Extract the [x, y] coordinate from the center of the cell holding the provided text.  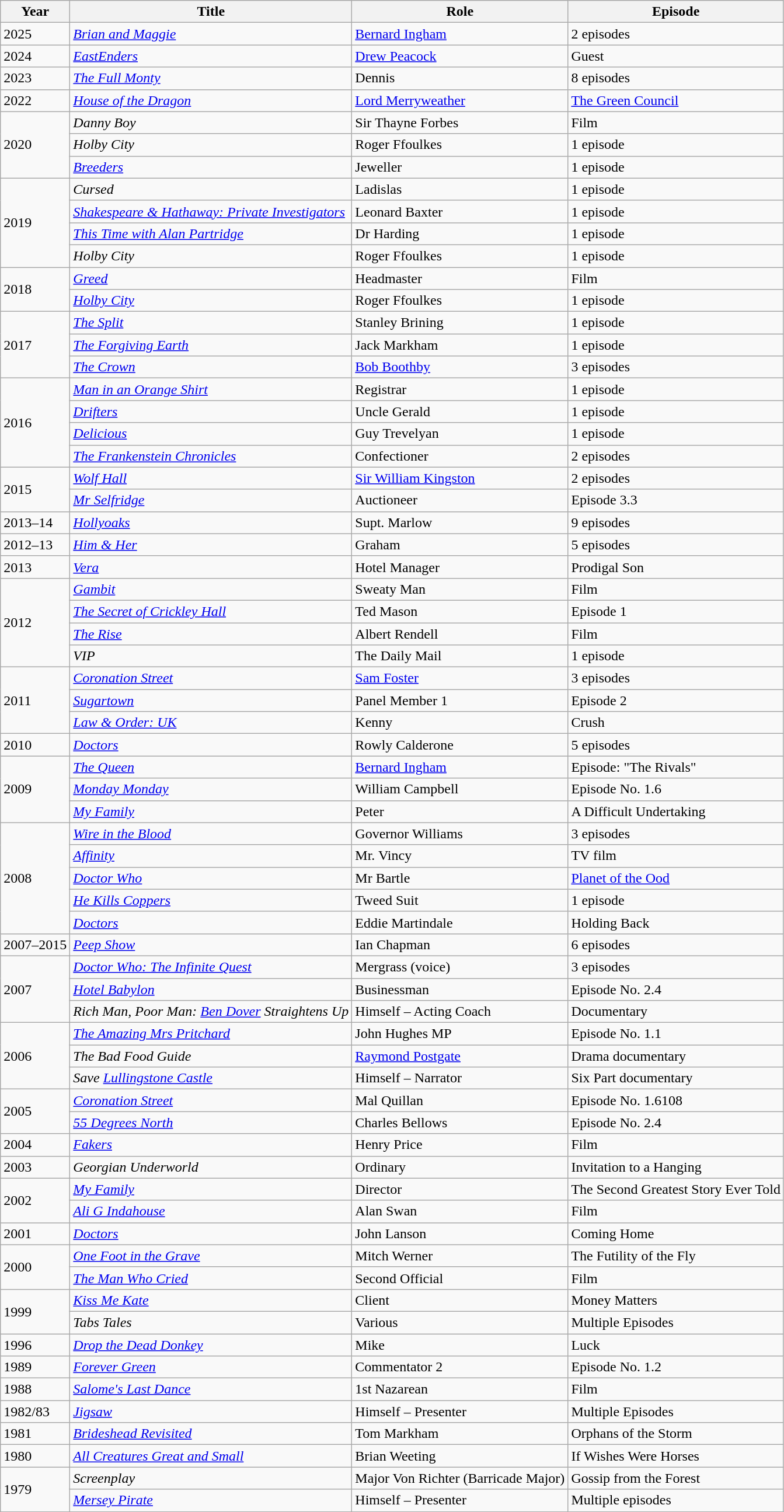
2004 [35, 1145]
Peter [460, 811]
Himself – Narrator [460, 1078]
2001 [35, 1234]
Brian and Maggie [211, 34]
2015 [35, 489]
Eddie Martindale [460, 922]
The Bad Food Guide [211, 1056]
2012 [35, 622]
Episode No. 1.2 [676, 1367]
2010 [35, 745]
6 episodes [676, 945]
Various [460, 1322]
Greed [211, 278]
The Amazing Mrs Pritchard [211, 1034]
Panel Member 1 [460, 701]
William Campbell [460, 789]
Albert Rendell [460, 633]
Kiss Me Kate [211, 1300]
Brideshead Revisited [211, 1434]
A Difficult Undertaking [676, 811]
1st Nazarean [460, 1389]
Dennis [460, 78]
55 Degrees North [211, 1123]
Delicious [211, 434]
Stanley Brining [460, 323]
Charles Bellows [460, 1123]
2013 [35, 567]
Year [35, 12]
8 episodes [676, 78]
Episode 2 [676, 701]
2023 [35, 78]
2000 [35, 1267]
2019 [35, 222]
Sam Foster [460, 678]
2013–14 [35, 522]
Monday Monday [211, 789]
2003 [35, 1167]
Governor Williams [460, 834]
Ali G Indahouse [211, 1211]
The Secret of Crickley Hall [211, 611]
1989 [35, 1367]
Graham [460, 545]
2007 [35, 989]
Mr. Vincy [460, 856]
Orphans of the Storm [676, 1434]
Six Part documentary [676, 1078]
Client [460, 1300]
2017 [35, 345]
Mal Quillan [460, 1100]
Episode 1 [676, 611]
If Wishes Were Horses [676, 1456]
1982/83 [35, 1412]
1980 [35, 1456]
Registrar [460, 389]
Doctor Who [211, 878]
Commentator 2 [460, 1367]
Planet of the Ood [676, 878]
Kenny [460, 723]
Rich Man, Poor Man: Ben Dover Straightens Up [211, 1012]
Confectioner [460, 456]
Ian Chapman [460, 945]
Guy Trevelyan [460, 434]
Doctor Who: The Infinite Quest [211, 967]
The Full Monty [211, 78]
1996 [35, 1344]
Georgian Underworld [211, 1167]
Episode [676, 12]
Ordinary [460, 1167]
Holding Back [676, 922]
Mitch Werner [460, 1256]
2006 [35, 1056]
Mergrass (voice) [460, 967]
Headmaster [460, 278]
Wire in the Blood [211, 834]
Episode No. 1.6 [676, 789]
Episode No. 1.6108 [676, 1100]
Auctioneer [460, 500]
Title [211, 12]
Businessman [460, 990]
One Foot in the Grave [211, 1256]
Gossip from the Forest [676, 1478]
Save Lullingstone Castle [211, 1078]
1981 [35, 1434]
Supt. Marlow [460, 522]
EastEnders [211, 56]
Sir William Kingston [460, 478]
Lord Merryweather [460, 100]
Peep Show [211, 945]
2007–2015 [35, 945]
9 episodes [676, 522]
Ted Mason [460, 611]
Invitation to a Hanging [676, 1167]
Second Official [460, 1278]
Gambit [211, 589]
Raymond Postgate [460, 1056]
1988 [35, 1389]
2020 [35, 145]
Screenplay [211, 1478]
2024 [35, 56]
Bob Boothby [460, 367]
Himself – Acting Coach [460, 1012]
Episode 3.3 [676, 500]
Sweaty Man [460, 589]
Major Von Richter (Barricade Major) [460, 1478]
The Second Greatest Story Ever Told [676, 1189]
The Rise [211, 633]
Tabs Tales [211, 1322]
The Daily Mail [460, 656]
Drew Peacock [460, 56]
2008 [35, 878]
John Lanson [460, 1234]
All Creatures Great and Small [211, 1456]
Jack Markham [460, 345]
2016 [35, 423]
The Queen [211, 767]
The Split [211, 323]
Affinity [211, 856]
Role [460, 12]
The Frankenstein Chronicles [211, 456]
Leonard Baxter [460, 211]
Prodigal Son [676, 567]
2005 [35, 1112]
This Time with Alan Partridge [211, 234]
TV film [676, 856]
Sugartown [211, 701]
Episode No. 1.1 [676, 1034]
Tweed Suit [460, 900]
Tom Markham [460, 1434]
Guest [676, 56]
Mike [460, 1344]
Him & Her [211, 545]
The Man Who Cried [211, 1278]
Drama documentary [676, 1056]
Crush [676, 723]
Man in an Orange Shirt [211, 389]
John Hughes MP [460, 1034]
Mr Bartle [460, 878]
Hollyoaks [211, 522]
Breeders [211, 167]
Vera [211, 567]
Jeweller [460, 167]
Shakespeare & Hathaway: Private Investigators [211, 211]
Mersey Pirate [211, 1500]
Rowly Calderone [460, 745]
2009 [35, 789]
2018 [35, 290]
The Futility of the Fly [676, 1256]
2011 [35, 701]
Jigsaw [211, 1412]
Luck [676, 1344]
House of the Dragon [211, 100]
1999 [35, 1311]
Hotel Manager [460, 567]
Salome's Last Dance [211, 1389]
Law & Order: UK [211, 723]
Money Matters [676, 1300]
Director [460, 1189]
Documentary [676, 1012]
2012–13 [35, 545]
Cursed [211, 189]
Uncle Gerald [460, 412]
Drop the Dead Donkey [211, 1344]
The Forgiving Earth [211, 345]
He Kills Coppers [211, 900]
The Green Council [676, 100]
1979 [35, 1489]
Alan Swan [460, 1211]
Forever Green [211, 1367]
2022 [35, 100]
Dr Harding [460, 234]
Fakers [211, 1145]
Coming Home [676, 1234]
Episode: "The Rivals" [676, 767]
2002 [35, 1200]
Multiple episodes [676, 1500]
Mr Selfridge [211, 500]
Henry Price [460, 1145]
Sir Thayne Forbes [460, 123]
The Crown [211, 367]
Wolf Hall [211, 478]
Danny Boy [211, 123]
Hotel Babylon [211, 990]
VIP [211, 656]
Ladislas [460, 189]
2025 [35, 34]
Brian Weeting [460, 1456]
Drifters [211, 412]
